Locate the cell with the specified text and output its [x, y] center coordinate. 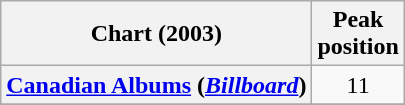
Chart (2003) [156, 34]
11 [358, 85]
Peakposition [358, 34]
Canadian Albums (Billboard) [156, 85]
